For the text-containing cell, return its midpoint in (X, Y) coordinate format. 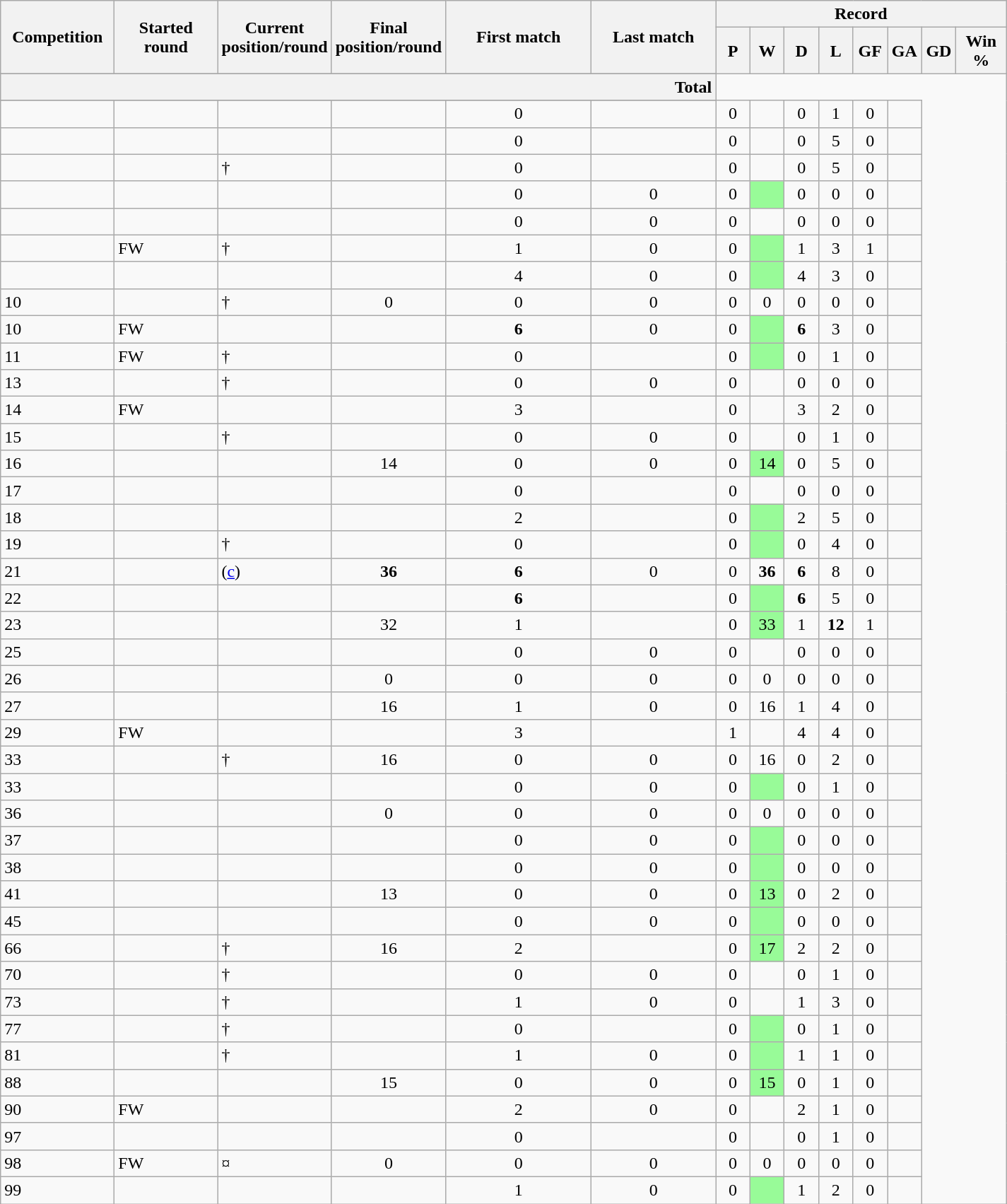
29 (58, 732)
90 (58, 1109)
73 (58, 1002)
Win % (981, 51)
¤ (274, 1163)
22 (58, 598)
18 (58, 518)
98 (58, 1163)
12 (835, 625)
38 (58, 867)
37 (58, 841)
8 (835, 571)
Current position/round (274, 37)
32 (389, 625)
21 (58, 571)
L (835, 51)
Competition (58, 37)
GA (905, 51)
70 (58, 975)
99 (58, 1190)
66 (58, 948)
Record (861, 14)
P (734, 51)
97 (58, 1136)
45 (58, 921)
11 (58, 356)
Last match (654, 37)
25 (58, 652)
23 (58, 625)
41 (58, 894)
GF (871, 51)
D (801, 51)
W (767, 51)
GD (938, 51)
88 (58, 1082)
Final position/round (389, 37)
81 (58, 1056)
Total (358, 87)
(c) (274, 571)
77 (58, 1029)
26 (58, 679)
First match (519, 37)
19 (58, 544)
Started round (166, 37)
27 (58, 706)
